Find where the given text appears and provide that cell's center as [x, y] coordinate. 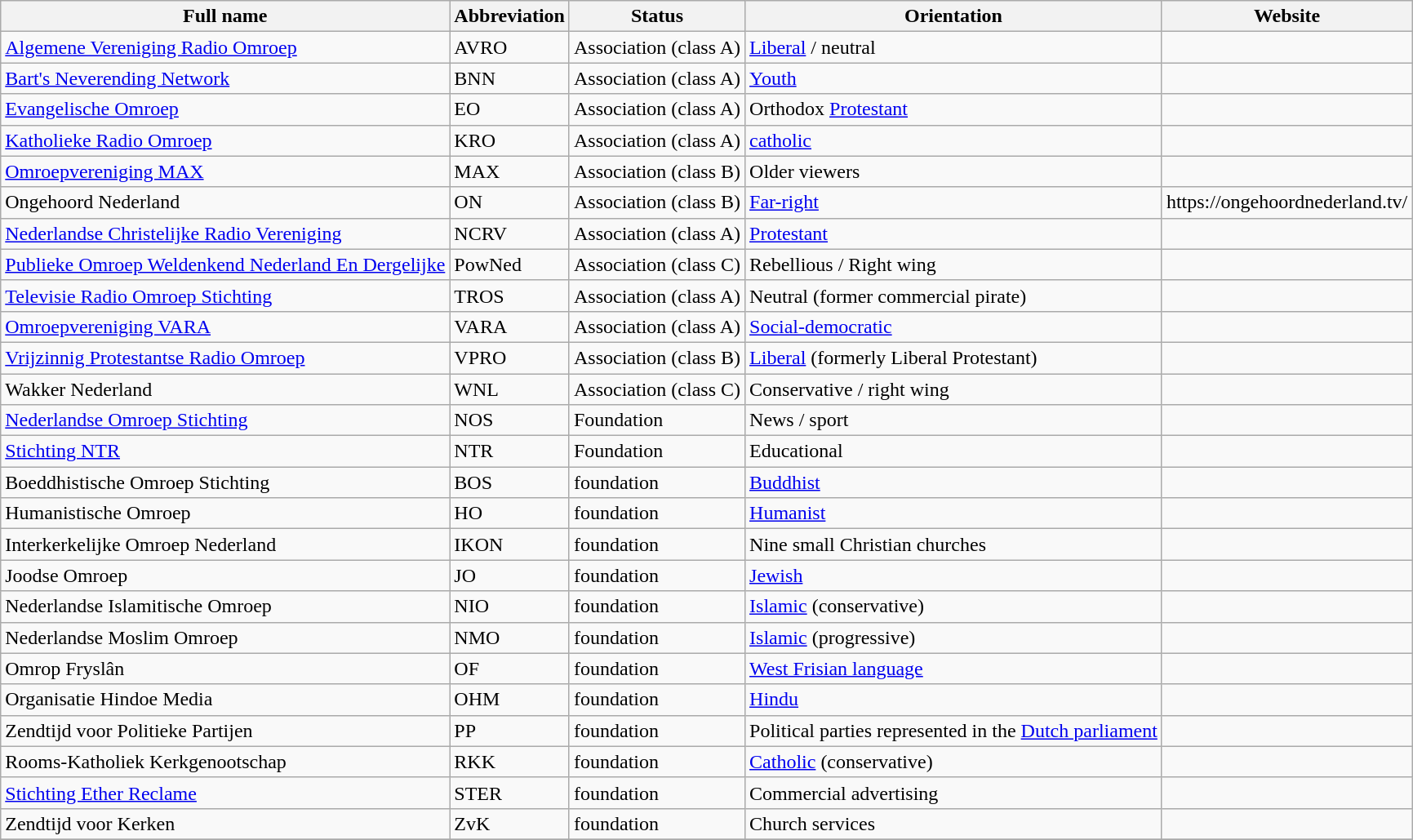
VARA [509, 327]
Omrop Fryslân [225, 669]
RKK [509, 762]
Organisatie Hindoe Media [225, 700]
NMO [509, 638]
Stichting NTR [225, 451]
Older viewers [953, 171]
Wakker Nederland [225, 389]
BOS [509, 482]
Youth [953, 78]
NCRV [509, 233]
KRO [509, 140]
NIO [509, 607]
Protestant [953, 233]
Zendtijd voor Politieke Partijen [225, 731]
AVRO [509, 47]
OHM [509, 700]
Far-right [953, 202]
Abbreviation [509, 16]
Televisie Radio Omroep Stichting [225, 296]
Nederlandse Christelijke Radio Vereniging [225, 233]
News / sport [953, 420]
Conservative / right wing [953, 389]
Church services [953, 824]
Katholieke Radio Omroep [225, 140]
MAX [509, 171]
PowNed [509, 264]
Jewish [953, 576]
Islamic (progressive) [953, 638]
Liberal / neutral [953, 47]
Rebellious / Right wing [953, 264]
Catholic (conservative) [953, 762]
JO [509, 576]
Orthodox Protestant [953, 109]
Hindu [953, 700]
Orientation [953, 16]
PP [509, 731]
Stichting Ether Reclame [225, 793]
Liberal (formerly Liberal Protestant) [953, 358]
Humanist [953, 513]
TROS [509, 296]
WNL [509, 389]
HO [509, 513]
Islamic (conservative) [953, 607]
EO [509, 109]
Ongehoord Nederland [225, 202]
catholic [953, 140]
NTR [509, 451]
Nederlandse Omroep Stichting [225, 420]
Humanistische Omroep [225, 513]
Social-democratic [953, 327]
Buddhist [953, 482]
ON [509, 202]
IKON [509, 544]
https://ongehoordnederland.tv/ [1286, 202]
ZvK [509, 824]
Nine small Christian churches [953, 544]
Vrijzinnig Protestantse Radio Omroep [225, 358]
Political parties represented in the Dutch parliament [953, 731]
Bart's Neverending Network [225, 78]
Nederlandse Moslim Omroep [225, 638]
Website [1286, 16]
STER [509, 793]
VPRO [509, 358]
Omroepvereniging VARA [225, 327]
Evangelische Omroep [225, 109]
Joodse Omroep [225, 576]
Rooms-Katholiek Kerkgenootschap [225, 762]
West Frisian language [953, 669]
Commercial advertising [953, 793]
Status [656, 16]
Interkerkelijke Omroep Nederland [225, 544]
Publieke Omroep Weldenkend Nederland En Dergelijke [225, 264]
Educational [953, 451]
Full name [225, 16]
Algemene Vereniging Radio Omroep [225, 47]
Nederlandse Islamitische Omroep [225, 607]
OF [509, 669]
Neutral (former commercial pirate) [953, 296]
NOS [509, 420]
Zendtijd voor Kerken [225, 824]
BNN [509, 78]
Boeddhistische Omroep Stichting [225, 482]
Omroepvereniging MAX [225, 171]
